From the cell containing the given text, extract its center point as [X, Y] coordinate. 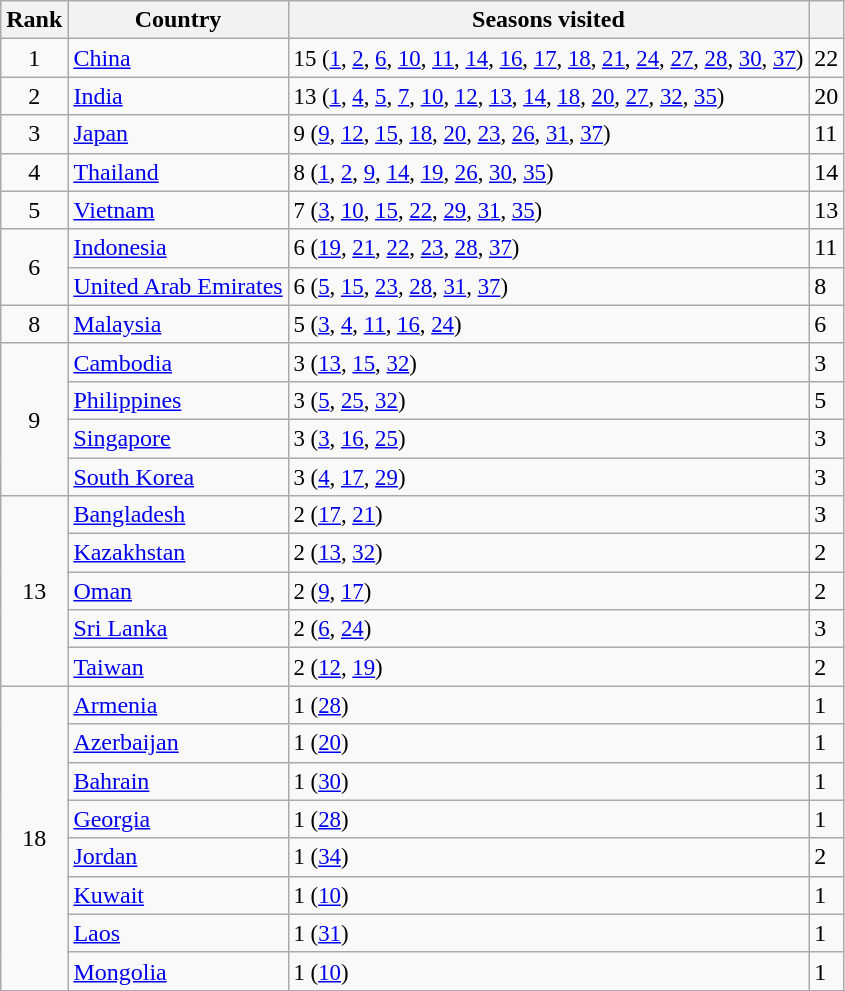
8 (1, 2, 9, 14, 19, 26, 30, 35) [548, 172]
Oman [178, 591]
7 (3, 10, 15, 22, 29, 31, 35) [548, 210]
6 (5, 15, 23, 28, 31, 37) [548, 286]
3 (3, 16, 25) [548, 438]
Japan [178, 134]
Indonesia [178, 248]
4 [34, 172]
Bangladesh [178, 515]
Georgia [178, 819]
3 (4, 17, 29) [548, 477]
14 [826, 172]
2 (9, 17) [548, 591]
Kuwait [178, 895]
2 (13, 32) [548, 553]
6 (19, 21, 22, 23, 28, 37) [548, 248]
Laos [178, 933]
Mongolia [178, 971]
United Arab Emirates [178, 286]
22 [826, 58]
20 [826, 96]
1 (31) [548, 933]
1 (20) [548, 743]
Bahrain [178, 781]
1 (30) [548, 781]
2 (17, 21) [548, 515]
India [178, 96]
Jordan [178, 857]
1 (34) [548, 857]
9 (9, 12, 15, 18, 20, 23, 26, 31, 37) [548, 134]
Sri Lanka [178, 629]
18 [34, 838]
3 (13, 15, 32) [548, 362]
Armenia [178, 705]
13 (1, 4, 5, 7, 10, 12, 13, 14, 18, 20, 27, 32, 35) [548, 96]
Malaysia [178, 324]
Cambodia [178, 362]
5 (3, 4, 11, 16, 24) [548, 324]
Seasons visited [548, 20]
3 (5, 25, 32) [548, 400]
9 [34, 419]
Vietnam [178, 210]
Singapore [178, 438]
Country [178, 20]
Rank [34, 20]
2 (6, 24) [548, 629]
Thailand [178, 172]
South Korea [178, 477]
Taiwan [178, 667]
Philippines [178, 400]
Azerbaijan [178, 743]
China [178, 58]
Kazakhstan [178, 553]
2 (12, 19) [548, 667]
15 (1, 2, 6, 10, 11, 14, 16, 17, 18, 21, 24, 27, 28, 30, 37) [548, 58]
